Identify which cell holds the provided text, then report its [x, y] central coordinate. 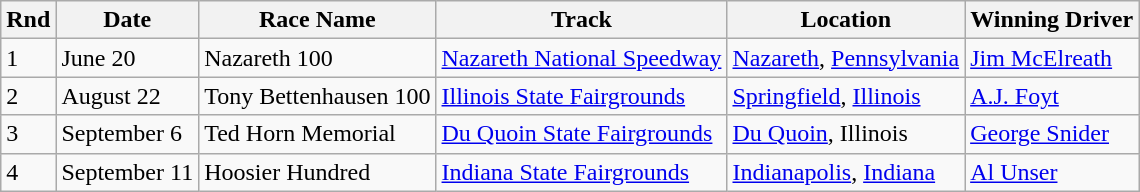
June 20 [128, 58]
Indianapolis, Indiana [846, 172]
Nazareth 100 [318, 58]
September 6 [128, 134]
Jim McElreath [1052, 58]
August 22 [128, 96]
2 [28, 96]
Nazareth, Pennsylvania [846, 58]
Rnd [28, 20]
Hoosier Hundred [318, 172]
Nazareth National Speedway [582, 58]
Date [128, 20]
Winning Driver [1052, 20]
Al Unser [1052, 172]
Du Quoin, Illinois [846, 134]
Ted Horn Memorial [318, 134]
Illinois State Fairgrounds [582, 96]
A.J. Foyt [1052, 96]
4 [28, 172]
Du Quoin State Fairgrounds [582, 134]
Springfield, Illinois [846, 96]
Indiana State Fairgrounds [582, 172]
3 [28, 134]
Location [846, 20]
1 [28, 58]
Track [582, 20]
September 11 [128, 172]
Race Name [318, 20]
George Snider [1052, 134]
Tony Bettenhausen 100 [318, 96]
